From the cell containing the given text, extract its center point as [X, Y] coordinate. 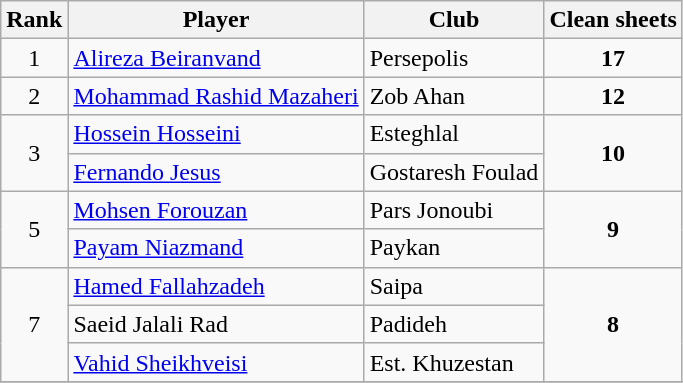
Est. Khuzestan [454, 362]
17 [613, 58]
12 [613, 96]
Pars Jonoubi [454, 210]
5 [34, 229]
Mohammad Rashid Mazaheri [216, 96]
Zob Ahan [454, 96]
7 [34, 324]
Rank [34, 20]
Player [216, 20]
Paykan [454, 248]
Clean sheets [613, 20]
10 [613, 153]
Fernando Jesus [216, 172]
Saipa [454, 286]
Gostaresh Foulad [454, 172]
Vahid Sheikhveisi [216, 362]
Mohsen Forouzan [216, 210]
9 [613, 229]
Hossein Hosseini [216, 134]
Saeid Jalali Rad [216, 324]
Payam Niazmand [216, 248]
Persepolis [454, 58]
2 [34, 96]
Hamed Fallahzadeh [216, 286]
Esteghlal [454, 134]
1 [34, 58]
Padideh [454, 324]
3 [34, 153]
8 [613, 324]
Alireza Beiranvand [216, 58]
Club [454, 20]
